Pinpoint the cell where the given text exists, returning its [x, y] midpoint coordinate. 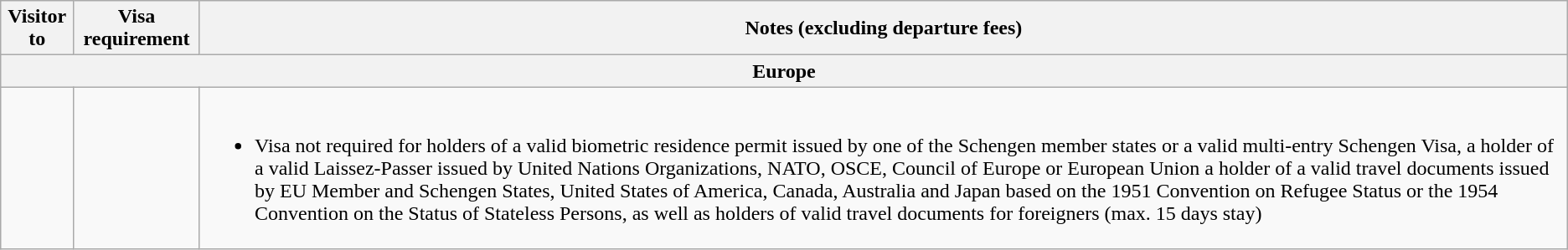
Visa requirement [137, 28]
Notes (excluding departure fees) [883, 28]
Visitor to [37, 28]
Europe [784, 71]
